Identify which cell holds the provided text, then report its (X, Y) central coordinate. 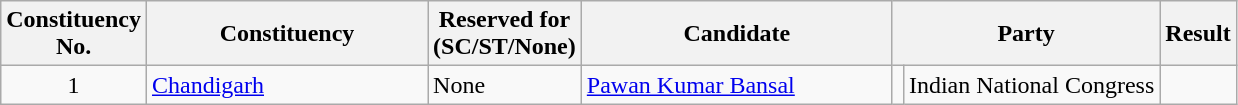
Reserved for(SC/ST/None) (505, 34)
1 (74, 85)
Indian National Congress (1031, 85)
Candidate (736, 34)
Chandigarh (286, 85)
Constituency (286, 34)
Pawan Kumar Bansal (736, 85)
Result (1198, 34)
Constituency No. (74, 34)
Party (1026, 34)
None (505, 85)
